Locate the cell with the specified text and output its (x, y) center coordinate. 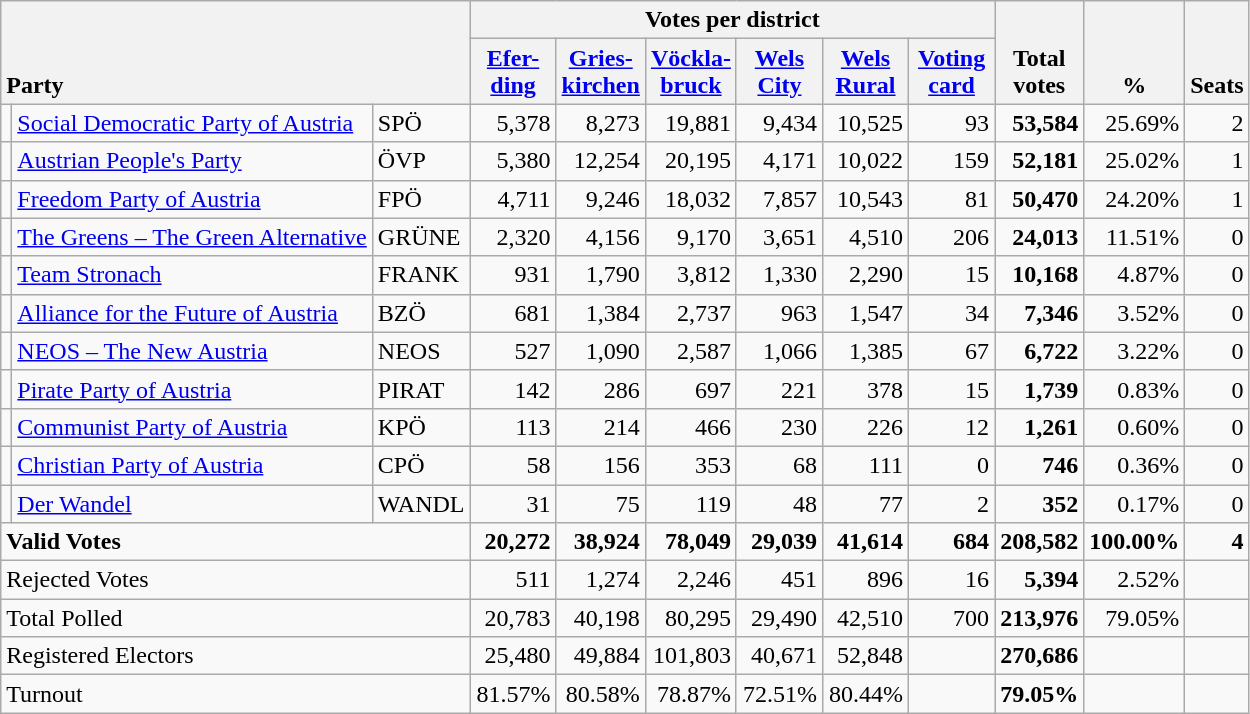
20,783 (513, 618)
41,614 (865, 542)
25,480 (513, 656)
9,246 (600, 199)
52,848 (865, 656)
11.51% (1134, 237)
6,722 (1040, 351)
7,857 (779, 199)
286 (600, 389)
5,378 (513, 123)
81 (952, 199)
20,272 (513, 542)
Austrian People's Party (192, 161)
SPÖ (421, 123)
10,168 (1040, 275)
Valid Votes (236, 542)
8,273 (600, 123)
681 (513, 313)
38,924 (600, 542)
700 (952, 618)
3,812 (690, 275)
80,295 (690, 618)
FPÖ (421, 199)
49,884 (600, 656)
29,039 (779, 542)
Vöckla-bruck (690, 72)
78,049 (690, 542)
4.87% (1134, 275)
3,651 (779, 237)
0.17% (1134, 503)
5,380 (513, 161)
16 (952, 580)
WelsCity (779, 72)
Freedom Party of Austria (192, 199)
PIRAT (421, 389)
101,803 (690, 656)
111 (865, 465)
10,543 (865, 199)
2,290 (865, 275)
80.58% (600, 694)
511 (513, 580)
0.60% (1134, 427)
CPÖ (421, 465)
10,525 (865, 123)
4,171 (779, 161)
896 (865, 580)
9,170 (690, 237)
% (1134, 52)
FRANK (421, 275)
963 (779, 313)
80.44% (865, 694)
NEOS (421, 351)
684 (952, 542)
Turnout (236, 694)
1,547 (865, 313)
113 (513, 427)
48 (779, 503)
20,195 (690, 161)
270,686 (1040, 656)
WANDL (421, 503)
0.83% (1134, 389)
81.57% (513, 694)
Social Democratic Party of Austria (192, 123)
1,384 (600, 313)
52,181 (1040, 161)
1,790 (600, 275)
24.20% (1134, 199)
Registered Electors (236, 656)
2,320 (513, 237)
208,582 (1040, 542)
Der Wandel (192, 503)
142 (513, 389)
Total Polled (236, 618)
1,385 (865, 351)
KPÖ (421, 427)
9,434 (779, 123)
18,032 (690, 199)
Rejected Votes (236, 580)
7,346 (1040, 313)
93 (952, 123)
221 (779, 389)
ÖVP (421, 161)
WelsRural (865, 72)
3.52% (1134, 313)
25.69% (1134, 123)
226 (865, 427)
24,013 (1040, 237)
NEOS – The New Austria (192, 351)
Efer-ding (513, 72)
67 (952, 351)
159 (952, 161)
Alliance for the Future of Austria (192, 313)
4,156 (600, 237)
50,470 (1040, 199)
34 (952, 313)
213,976 (1040, 618)
1,261 (1040, 427)
697 (690, 389)
12,254 (600, 161)
527 (513, 351)
0.36% (1134, 465)
Votes per district (732, 20)
BZÖ (421, 313)
100.00% (1134, 542)
466 (690, 427)
42,510 (865, 618)
4 (1217, 542)
4,711 (513, 199)
2,737 (690, 313)
58 (513, 465)
The Greens – The Green Alternative (192, 237)
1,090 (600, 351)
230 (779, 427)
2.52% (1134, 580)
156 (600, 465)
1,330 (779, 275)
68 (779, 465)
Seats (1217, 52)
75 (600, 503)
40,671 (779, 656)
5,394 (1040, 580)
78.87% (690, 694)
19,881 (690, 123)
119 (690, 503)
353 (690, 465)
40,198 (600, 618)
25.02% (1134, 161)
72.51% (779, 694)
12 (952, 427)
746 (1040, 465)
214 (600, 427)
1,274 (600, 580)
Totalvotes (1040, 52)
206 (952, 237)
2,587 (690, 351)
1,066 (779, 351)
Votingcard (952, 72)
77 (865, 503)
2,246 (690, 580)
3.22% (1134, 351)
31 (513, 503)
10,022 (865, 161)
352 (1040, 503)
4,510 (865, 237)
Pirate Party of Austria (192, 389)
Communist Party of Austria (192, 427)
Team Stronach (192, 275)
53,584 (1040, 123)
451 (779, 580)
Party (236, 52)
1,739 (1040, 389)
378 (865, 389)
Christian Party of Austria (192, 465)
29,490 (779, 618)
GRÜNE (421, 237)
931 (513, 275)
Gries-kirchen (600, 72)
